Locate the cell with the specified text and output its (x, y) center coordinate. 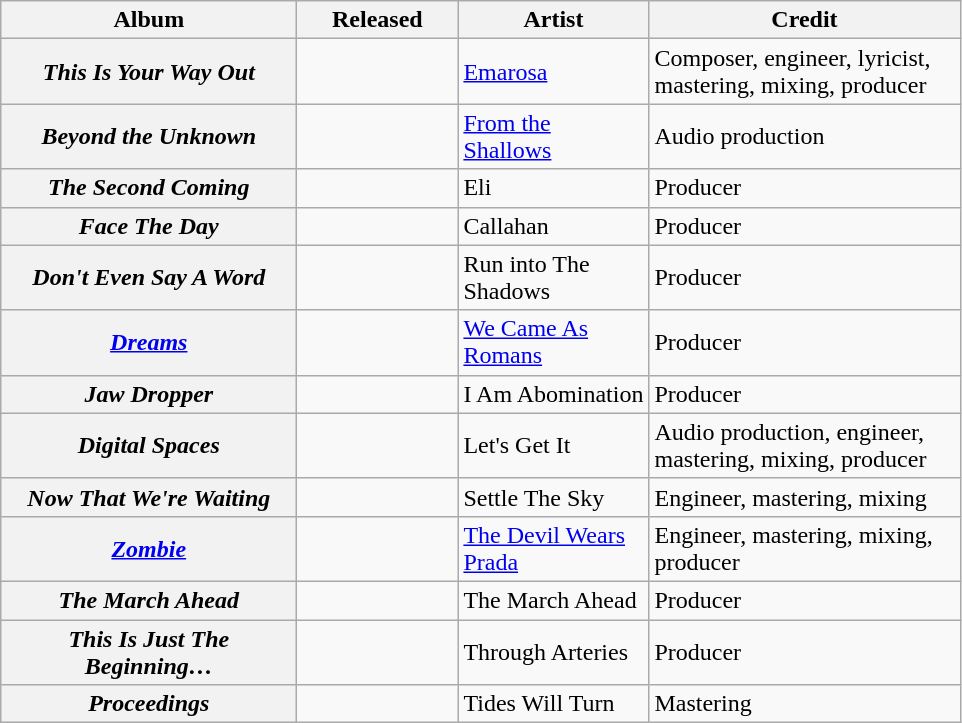
Let's Get It (554, 446)
Face The Day (149, 226)
This Is Your Way Out (149, 72)
The Second Coming (149, 188)
This Is Just The Beginning… (149, 652)
Don't Even Say A Word (149, 278)
Now That We're Waiting (149, 497)
Credit (804, 20)
Engineer, mastering, mixing (804, 497)
Through Arteries (554, 652)
Tides Will Turn (554, 704)
Audio production, engineer, mastering, mixing, producer (804, 446)
Zombie (149, 548)
Released (378, 20)
Emarosa (554, 72)
Settle The Sky (554, 497)
Engineer, mastering, mixing, producer (804, 548)
The Devil Wears Prada (554, 548)
I Am Abomination (554, 394)
Digital Spaces (149, 446)
Jaw Dropper (149, 394)
Eli (554, 188)
Run into The Shadows (554, 278)
We Came As Romans (554, 342)
Callahan (554, 226)
Beyond the Unknown (149, 136)
Artist (554, 20)
Mastering (804, 704)
Audio production (804, 136)
Proceedings (149, 704)
From the Shallows (554, 136)
Dreams (149, 342)
Album (149, 20)
Composer, engineer, lyricist, mastering, mixing, producer (804, 72)
